Locate the cell with the specified text and output its [x, y] center coordinate. 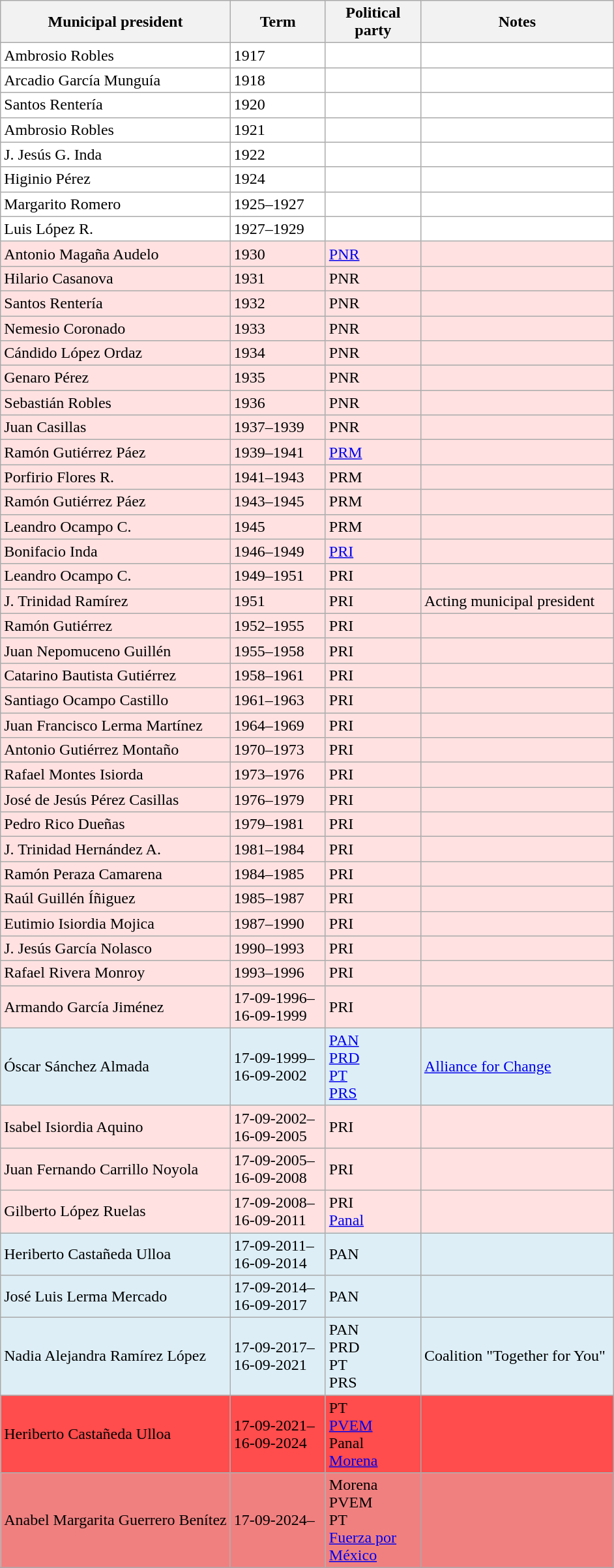
1941–1943 [278, 477]
Gilberto López Ruelas [115, 1211]
1934 [278, 353]
Pedro Rico Dueñas [115, 824]
Political party [373, 22]
1920 [278, 105]
Nemesio Coronado [115, 328]
1949–1951 [278, 576]
Ramón Gutiérrez [115, 626]
Notes [517, 22]
1921 [278, 130]
J. Jesús García Nolasco [115, 948]
1990–1993 [278, 948]
1970–1973 [278, 750]
1939–1941 [278, 452]
Hilario Casanova [115, 278]
Arcadio García Munguía [115, 80]
Óscar Sánchez Almada [115, 1066]
Juan Casillas [115, 428]
17-09-2008–16-09-2011 [278, 1211]
Bonifacio Inda [115, 551]
1946–1949 [278, 551]
Nadia Alejandra Ramírez López [115, 1357]
1933 [278, 328]
Anabel Margarita Guerrero Benítez [115, 1520]
1931 [278, 278]
J. Trinidad Hernández A. [115, 849]
1981–1984 [278, 849]
1984–1985 [278, 874]
1945 [278, 527]
Cándido López Ordaz [115, 353]
Catarino Bautista Gutiérrez [115, 675]
Antonio Gutiérrez Montaño [115, 750]
PRI Panal [373, 1211]
1955–1958 [278, 650]
Luis López R. [115, 229]
Santiago Ocampo Castillo [115, 700]
Higinio Pérez [115, 179]
Ramón Peraza Camarena [115, 874]
1979–1981 [278, 824]
Municipal president [115, 22]
Acting municipal president [517, 601]
1937–1939 [278, 428]
1951 [278, 601]
Morena PVEM PT Fuerza por México [373, 1520]
Juan Francisco Lerma Martínez [115, 725]
1943–1945 [278, 502]
Sebastián Robles [115, 403]
1964–1969 [278, 725]
Eutimio Isiordia Mojica [115, 923]
17-09-1999–16-09-2002 [278, 1066]
José de Jesús Pérez Casillas [115, 800]
1932 [278, 303]
1935 [278, 378]
1918 [278, 80]
Genaro Pérez [115, 378]
1930 [278, 254]
PT PVEM Panal Morena [373, 1434]
José Luis Lerma Mercado [115, 1297]
Rafael Montes Isiorda [115, 775]
J. Trinidad Ramírez [115, 601]
Juan Fernando Carrillo Noyola [115, 1169]
Juan Nepomuceno Guillén [115, 650]
17-09-2014–16-09-2017 [278, 1297]
1936 [278, 403]
1917 [278, 55]
Raúl Guillén Íñiguez [115, 899]
1976–1979 [278, 800]
Margarito Romero [115, 204]
1993–1996 [278, 973]
Isabel Isiordia Aquino [115, 1126]
J. Jesús G. Inda [115, 154]
Antonio Magaña Audelo [115, 254]
1924 [278, 179]
17-09-2005–16-09-2008 [278, 1169]
1958–1961 [278, 675]
1927–1929 [278, 229]
1961–1963 [278, 700]
17-09-2002–16-09-2005 [278, 1126]
1973–1976 [278, 775]
17-09-1996–16-09-1999 [278, 1006]
1952–1955 [278, 626]
1985–1987 [278, 899]
Porfirio Flores R. [115, 477]
17-09-2021–16-09-2024 [278, 1434]
Armando García Jiménez [115, 1006]
1987–1990 [278, 923]
1922 [278, 154]
17-09-2011–16-09-2014 [278, 1254]
Rafael Rivera Monroy [115, 973]
17-09-2024– [278, 1520]
Coalition "Together for You" [517, 1357]
1925–1927 [278, 204]
Alliance for Change [517, 1066]
Term [278, 22]
17-09-2017–16-09-2021 [278, 1357]
